Extract the (x, y) coordinate from the center of the cell holding the provided text.  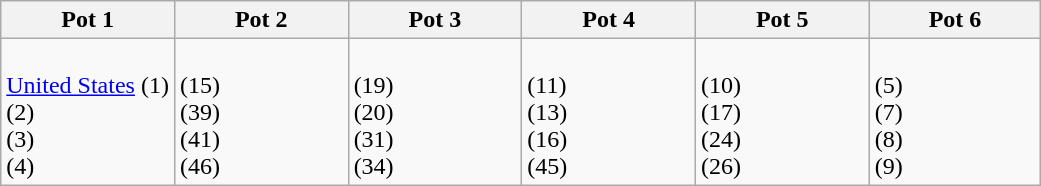
Pot 5 (782, 20)
Pot 4 (609, 20)
Pot 2 (261, 20)
Pot 6 (955, 20)
(10) (17) (24) (26) (782, 112)
(11) (13) (16) (45) (609, 112)
(5) (7) (8) (9) (955, 112)
Pot 3 (435, 20)
(15) (39) (41) (46) (261, 112)
Pot 1 (88, 20)
United States (1) (2) (3) (4) (88, 112)
(19) (20) (31) (34) (435, 112)
